Detect which cell encompasses the target text, then output its (x, y) center coordinate. 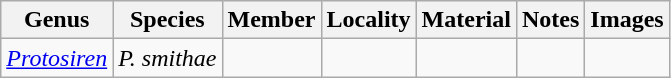
Material (466, 20)
Member (272, 20)
Species (168, 20)
Images (627, 20)
Notes (550, 20)
Protosiren (57, 58)
Genus (57, 20)
Locality (368, 20)
P. smithae (168, 58)
